Return [x, y] of the center of cell containing provided text 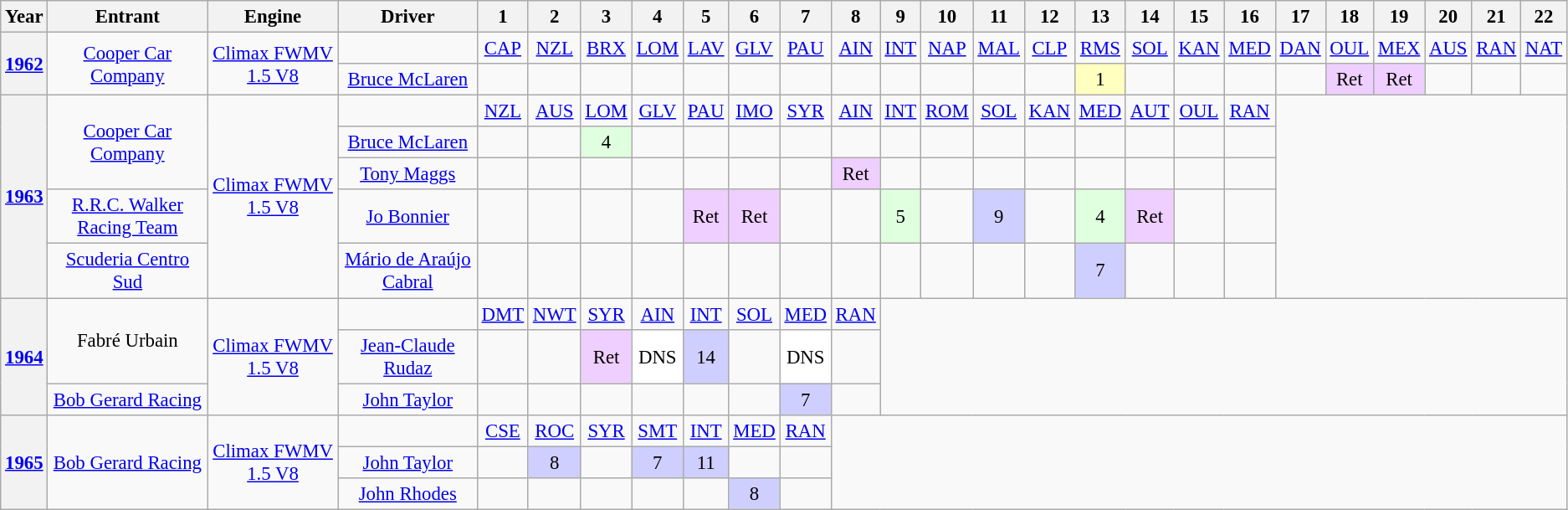
MAL [999, 49]
DAN [1300, 49]
1963 [24, 197]
NAT [1545, 49]
NAP [947, 49]
Entrant [127, 17]
Driver [407, 17]
Jean-Claude Rudaz [407, 357]
CAP [502, 49]
Scuderia Centro Sud [127, 271]
Tony Maggs [407, 174]
John Rhodes [407, 494]
Fabré Urbain [127, 341]
18 [1349, 17]
BRX [606, 49]
16 [1250, 17]
17 [1300, 17]
RMS [1099, 49]
ROC [554, 430]
ROM [947, 111]
2 [554, 17]
Engine [273, 17]
1962 [24, 64]
CSE [502, 430]
1965 [24, 462]
LAV [705, 49]
10 [947, 17]
R.R.C. Walker Racing Team [127, 216]
IMO [755, 111]
Year [24, 17]
NWT [554, 314]
15 [1199, 17]
12 [1049, 17]
22 [1545, 17]
1964 [24, 357]
Jo Bonnier [407, 216]
21 [1496, 17]
3 [606, 17]
13 [1099, 17]
AUT [1150, 111]
19 [1399, 17]
MEX [1399, 49]
6 [755, 17]
CLP [1049, 49]
20 [1448, 17]
Mário de Araújo Cabral [407, 271]
DMT [502, 314]
SMT [658, 430]
